For the text-containing cell, return its midpoint in [x, y] coordinate format. 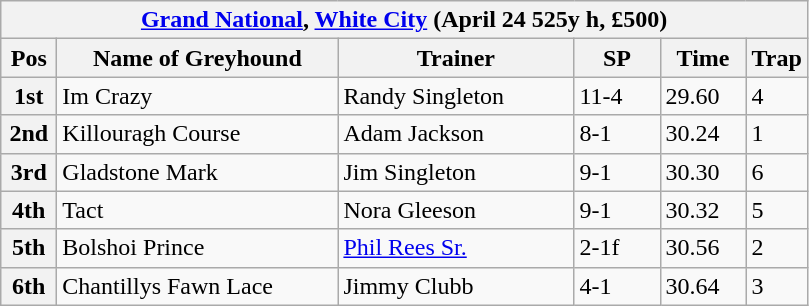
30.24 [703, 134]
30.64 [703, 286]
Name of Greyhound [198, 58]
2 [776, 248]
Phil Rees Sr. [456, 248]
29.60 [703, 96]
30.30 [703, 172]
Nora Gleeson [456, 210]
2nd [29, 134]
Trainer [456, 58]
Adam Jackson [456, 134]
Gladstone Mark [198, 172]
Jimmy Clubb [456, 286]
Grand National, White City (April 24 525y h, £500) [404, 20]
3 [776, 286]
4th [29, 210]
Randy Singleton [456, 96]
30.56 [703, 248]
Jim Singleton [456, 172]
3rd [29, 172]
1 [776, 134]
SP [617, 58]
5th [29, 248]
11-4 [617, 96]
30.32 [703, 210]
1st [29, 96]
Time [703, 58]
6th [29, 286]
Trap [776, 58]
Chantillys Fawn Lace [198, 286]
4-1 [617, 286]
2-1f [617, 248]
Killouragh Course [198, 134]
Im Crazy [198, 96]
6 [776, 172]
8-1 [617, 134]
4 [776, 96]
Bolshoi Prince [198, 248]
5 [776, 210]
Pos [29, 58]
Tact [198, 210]
